Return the (x, y) coordinate for the center point of the cell that contains the specified text.  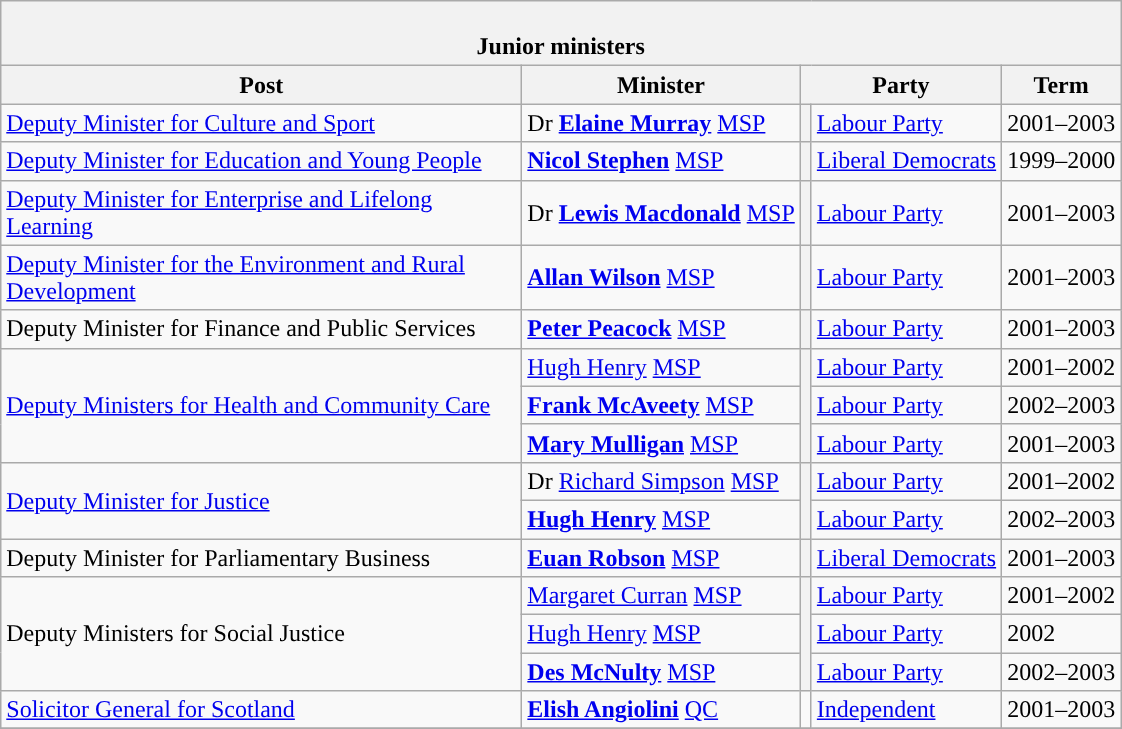
Frank McAveety MSP (661, 405)
Dr Lewis Macdonald MSP (661, 212)
Deputy Minister for the Environment and Rural Development (262, 278)
Deputy Ministers for Health and Community Care (262, 405)
Dr Elaine Murray MSP (661, 123)
Deputy Ministers for Social Justice (262, 634)
Dr Richard Simpson MSP (661, 481)
Deputy Minister for Enterprise and Lifelong Learning (262, 212)
2002 (1062, 634)
1999–2000 (1062, 161)
Deputy Minister for Culture and Sport (262, 123)
Independent (906, 710)
Party (900, 85)
Allan Wilson MSP (661, 278)
Junior ministers (561, 34)
Euan Robson MSP (661, 557)
Mary Mulligan MSP (661, 443)
Deputy Minister for Justice (262, 500)
Margaret Curran MSP (661, 596)
Term (1062, 85)
Solicitor General for Scotland (262, 710)
Nicol Stephen MSP (661, 161)
Deputy Minister for Finance and Public Services (262, 329)
Elish Angiolini QC (661, 710)
Minister (661, 85)
Post (262, 85)
Des McNulty MSP (661, 672)
Peter Peacock MSP (661, 329)
Deputy Minister for Education and Young People (262, 161)
Deputy Minister for Parliamentary Business (262, 557)
